Determine the [X, Y] coordinate at the center of the cell enclosing the given text.  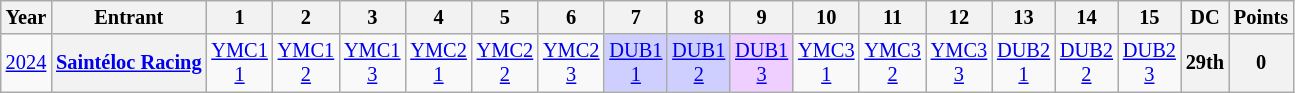
9 [762, 17]
YMC21 [438, 63]
13 [1024, 17]
YMC31 [826, 63]
2 [306, 17]
11 [892, 17]
DUB22 [1086, 63]
Entrant [128, 17]
YMC22 [505, 63]
YMC13 [372, 63]
15 [1150, 17]
YMC33 [959, 63]
14 [1086, 17]
YMC11 [239, 63]
YMC12 [306, 63]
DUB13 [762, 63]
8 [698, 17]
5 [505, 17]
Points [1261, 17]
DUB11 [636, 63]
0 [1261, 63]
Year [26, 17]
6 [571, 17]
DUB21 [1024, 63]
3 [372, 17]
DC [1205, 17]
4 [438, 17]
DUB23 [1150, 63]
12 [959, 17]
7 [636, 17]
10 [826, 17]
DUB12 [698, 63]
1 [239, 17]
YMC32 [892, 63]
Saintéloc Racing [128, 63]
2024 [26, 63]
29th [1205, 63]
YMC23 [571, 63]
